Pinpoint the cell where the given text exists, returning its [X, Y] midpoint coordinate. 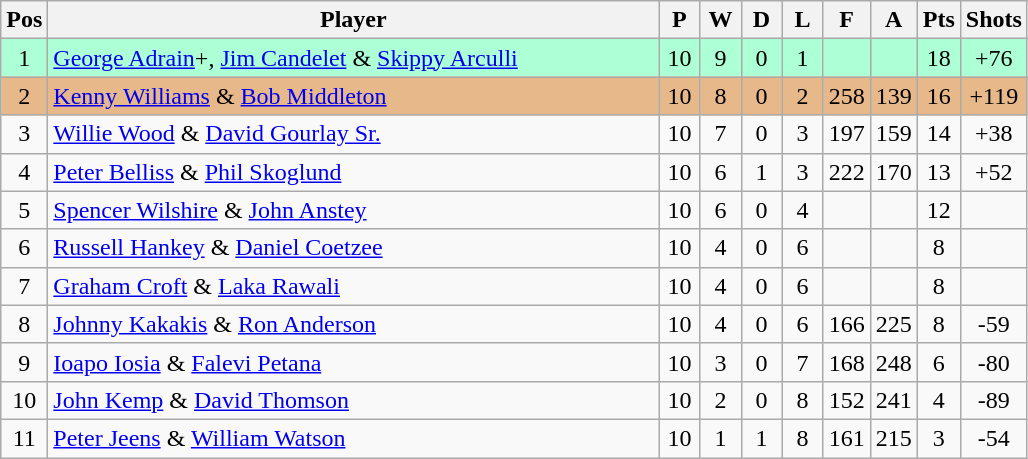
197 [846, 134]
Kenny Williams & Bob Middleton [354, 96]
Johnny Kakakis & Ron Anderson [354, 324]
Willie Wood & David Gourlay Sr. [354, 134]
Ioapo Iosia & Falevi Petana [354, 362]
Spencer Wilshire & John Anstey [354, 210]
A [894, 20]
170 [894, 172]
16 [938, 96]
P [680, 20]
John Kemp & David Thomson [354, 400]
166 [846, 324]
Graham Croft & Laka Rawali [354, 286]
168 [846, 362]
-59 [994, 324]
Player [354, 20]
Shots [994, 20]
-54 [994, 438]
258 [846, 96]
161 [846, 438]
13 [938, 172]
+119 [994, 96]
+38 [994, 134]
Peter Belliss & Phil Skoglund [354, 172]
222 [846, 172]
George Adrain+, Jim Candelet & Skippy Arculli [354, 58]
W [720, 20]
139 [894, 96]
+76 [994, 58]
18 [938, 58]
11 [24, 438]
12 [938, 210]
159 [894, 134]
Russell Hankey & Daniel Coetzee [354, 248]
Pos [24, 20]
152 [846, 400]
215 [894, 438]
+52 [994, 172]
248 [894, 362]
Pts [938, 20]
-89 [994, 400]
5 [24, 210]
F [846, 20]
L [802, 20]
225 [894, 324]
-80 [994, 362]
241 [894, 400]
Peter Jeens & William Watson [354, 438]
D [762, 20]
14 [938, 134]
